Output the (x, y) coordinate of the center of the cell containing the given text.  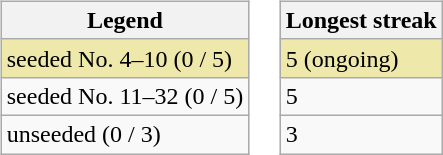
Legend (124, 20)
5 (361, 96)
unseeded (0 / 3) (124, 134)
5 (ongoing) (361, 58)
Longest streak (361, 20)
3 (361, 134)
seeded No. 11–32 (0 / 5) (124, 96)
seeded No. 4–10 (0 / 5) (124, 58)
